Capture the cell that displays the provided text and extract its (X, Y) central coordinate. 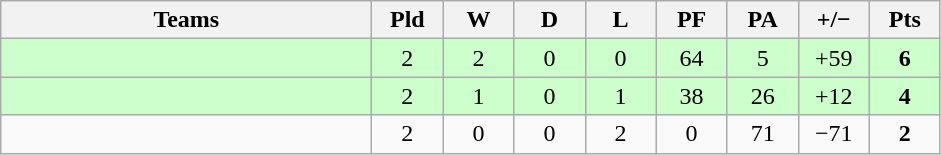
Pld (408, 20)
+/− (834, 20)
+59 (834, 58)
PA (762, 20)
Pts (904, 20)
D (550, 20)
4 (904, 96)
L (620, 20)
71 (762, 134)
PF (692, 20)
+12 (834, 96)
Teams (186, 20)
26 (762, 96)
64 (692, 58)
−71 (834, 134)
5 (762, 58)
6 (904, 58)
38 (692, 96)
W (478, 20)
